Identify which cell holds the provided text, then report its (x, y) central coordinate. 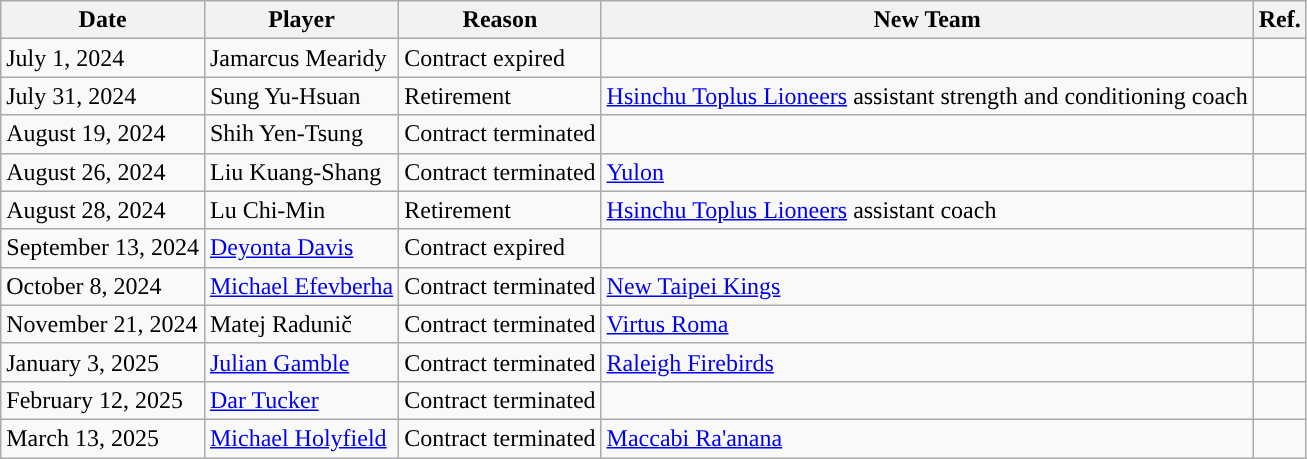
Ref. (1280, 20)
Raleigh Firebirds (927, 362)
October 8, 2024 (103, 286)
Date (103, 20)
July 1, 2024 (103, 58)
New Taipei Kings (927, 286)
Virtus Roma (927, 324)
New Team (927, 20)
Julian Gamble (301, 362)
Sung Yu-Hsuan (301, 96)
March 13, 2025 (103, 438)
November 21, 2024 (103, 324)
Shih Yen-Tsung (301, 134)
September 13, 2024 (103, 248)
Michael Holyfield (301, 438)
August 26, 2024 (103, 172)
August 28, 2024 (103, 210)
Hsinchu Toplus Lioneers assistant strength and conditioning coach (927, 96)
Michael Efevberha (301, 286)
Liu Kuang-Shang (301, 172)
Maccabi Ra'anana (927, 438)
January 3, 2025 (103, 362)
Matej Radunič (301, 324)
Reason (500, 20)
Yulon (927, 172)
Player (301, 20)
Dar Tucker (301, 400)
Deyonta Davis (301, 248)
February 12, 2025 (103, 400)
July 31, 2024 (103, 96)
August 19, 2024 (103, 134)
Lu Chi-Min (301, 210)
Jamarcus Mearidy (301, 58)
Hsinchu Toplus Lioneers assistant coach (927, 210)
